Capture the cell that displays the provided text and extract its (X, Y) central coordinate. 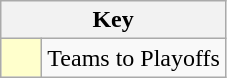
Key (114, 20)
Teams to Playoffs (134, 58)
